Provide the (x, y) coordinate of the cell's center where the given text is located.  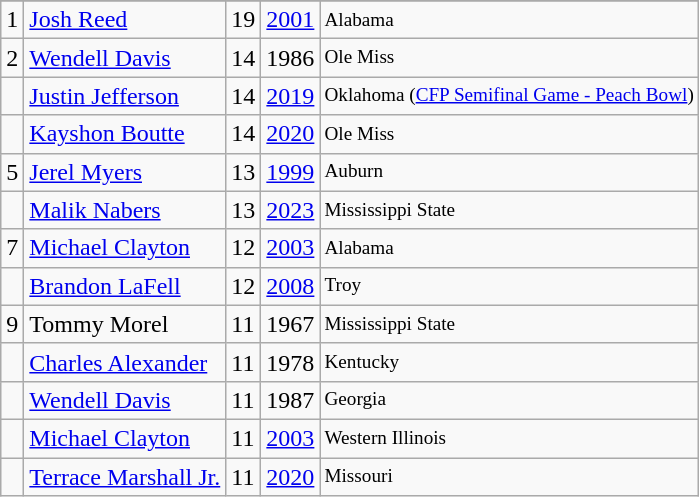
Justin Jefferson (125, 96)
Josh Reed (125, 20)
Tommy Morel (125, 324)
Malik Nabers (125, 210)
2 (12, 58)
2019 (290, 96)
5 (12, 172)
2008 (290, 286)
Georgia (509, 400)
1999 (290, 172)
2001 (290, 20)
1978 (290, 362)
Missouri (509, 477)
Charles Alexander (125, 362)
Auburn (509, 172)
7 (12, 248)
Kentucky (509, 362)
1987 (290, 400)
Oklahoma (CFP Semifinal Game - Peach Bowl) (509, 96)
1986 (290, 58)
Terrace Marshall Jr. (125, 477)
1 (12, 20)
9 (12, 324)
Jerel Myers (125, 172)
Troy (509, 286)
19 (244, 20)
Kayshon Boutte (125, 134)
2023 (290, 210)
1967 (290, 324)
Western Illinois (509, 438)
Brandon LaFell (125, 286)
